Capture the cell that displays the provided text and extract its [x, y] central coordinate. 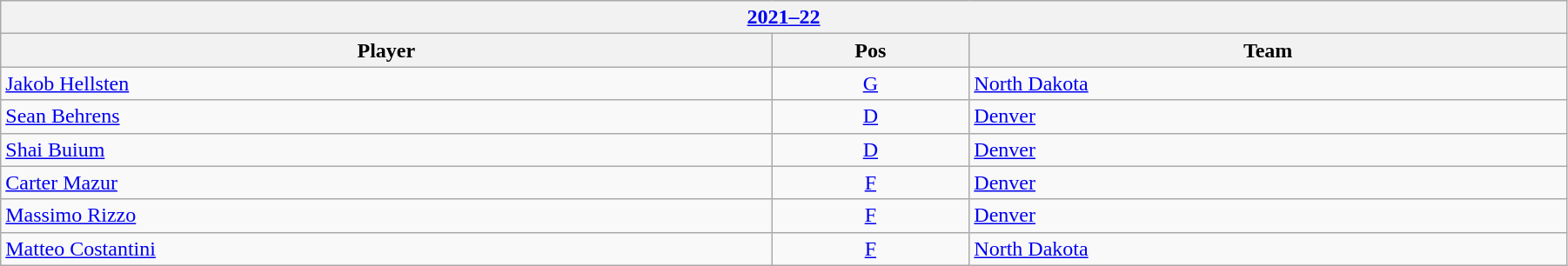
Team [1269, 50]
Player [386, 50]
Sean Behrens [386, 116]
Shai Buium [386, 150]
Jakob Hellsten [386, 83]
Matteo Costantini [386, 249]
Massimo Rizzo [386, 216]
G [870, 83]
Pos [870, 50]
2021–22 [784, 17]
Carter Mazur [386, 183]
